Locate the cell with the specified text and output its (X, Y) center coordinate. 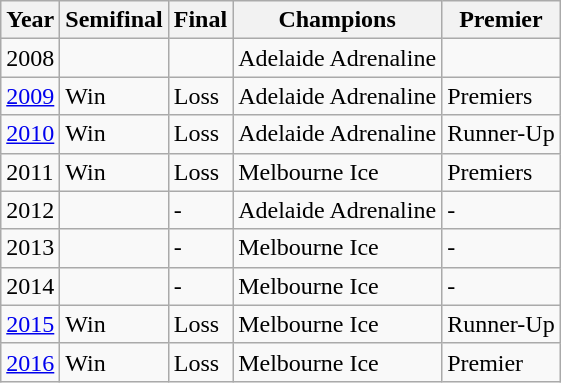
2010 (30, 134)
Year (30, 20)
2009 (30, 96)
Semifinal (114, 20)
2011 (30, 172)
2012 (30, 210)
2008 (30, 58)
Final (200, 20)
2013 (30, 248)
2014 (30, 286)
2016 (30, 362)
Champions (338, 20)
2015 (30, 324)
